Search for the cell housing the specified text and yield its [X, Y] center coordinate. 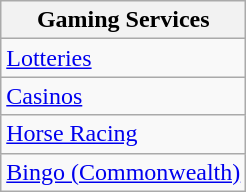
Gaming Services [124, 20]
Bingo (Commonwealth) [124, 172]
Lotteries [124, 58]
Casinos [124, 96]
Horse Racing [124, 134]
